Return the (x, y) coordinate for the center point of the cell that contains the specified text.  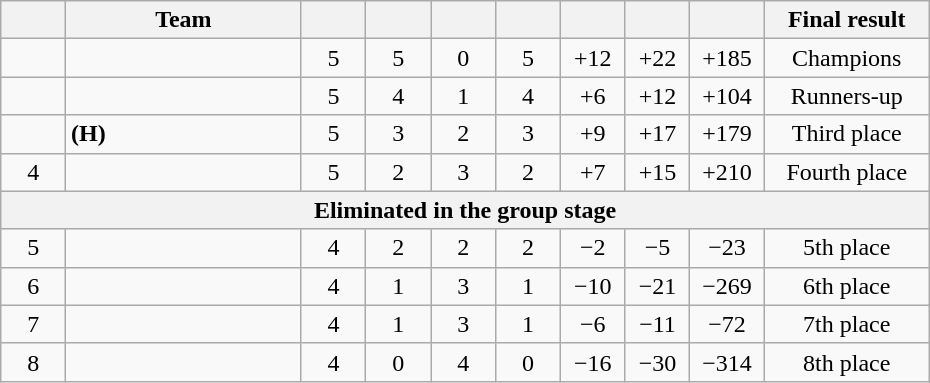
−72 (727, 324)
6th place (846, 286)
(H) (184, 134)
6 (34, 286)
−23 (727, 248)
−2 (592, 248)
+6 (592, 96)
Champions (846, 58)
Team (184, 20)
+185 (727, 58)
7th place (846, 324)
−5 (658, 248)
8th place (846, 362)
8 (34, 362)
+17 (658, 134)
7 (34, 324)
−314 (727, 362)
−269 (727, 286)
Third place (846, 134)
Runners-up (846, 96)
Fourth place (846, 172)
−6 (592, 324)
+210 (727, 172)
−30 (658, 362)
+7 (592, 172)
Final result (846, 20)
+22 (658, 58)
−16 (592, 362)
Eliminated in the group stage (465, 210)
−21 (658, 286)
−10 (592, 286)
+104 (727, 96)
+179 (727, 134)
+9 (592, 134)
+15 (658, 172)
−11 (658, 324)
5th place (846, 248)
